Extract the [x, y] coordinate from the center of the cell holding the provided text.  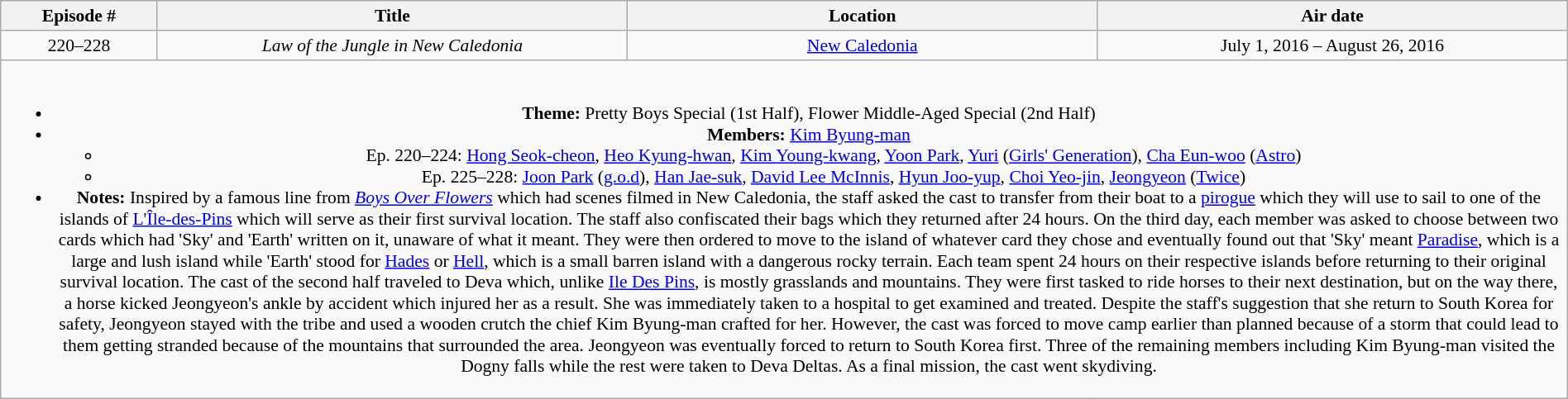
Air date [1332, 16]
New Caledonia [863, 45]
Law of the Jungle in New Caledonia [392, 45]
July 1, 2016 – August 26, 2016 [1332, 45]
Location [863, 16]
220–228 [79, 45]
Episode # [79, 16]
Title [392, 16]
